Extract the [x, y] coordinate from the center of the cell holding the provided text.  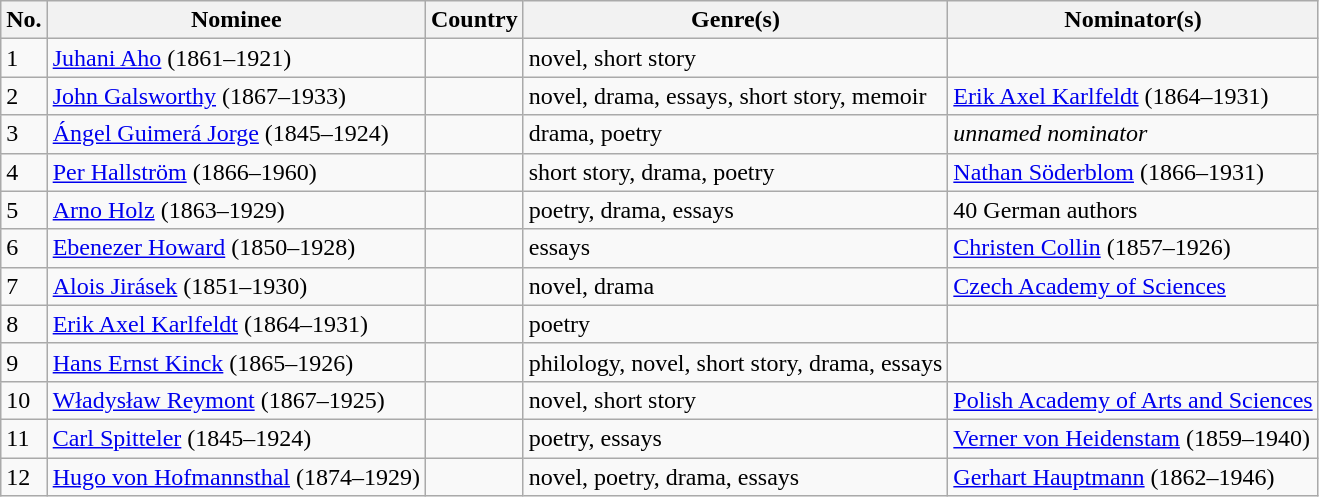
1 [24, 58]
9 [24, 362]
unnamed nominator [1133, 134]
novel, drama [736, 286]
Ebenezer Howard (1850–1928) [236, 248]
3 [24, 134]
Ángel Guimerá Jorge (1845–1924) [236, 134]
novel, poetry, drama, essays [736, 477]
Czech Academy of Sciences [1133, 286]
12 [24, 477]
Hans Ernst Kinck (1865–1926) [236, 362]
40 German authors [1133, 210]
Gerhart Hauptmann (1862–1946) [1133, 477]
Polish Academy of Arts and Sciences [1133, 400]
drama, poetry [736, 134]
Country [475, 20]
Per Hallström (1866–1960) [236, 172]
short story, drama, poetry [736, 172]
Carl Spitteler (1845–1924) [236, 438]
Juhani Aho (1861–1921) [236, 58]
2 [24, 96]
Genre(s) [736, 20]
John Galsworthy (1867–1933) [236, 96]
6 [24, 248]
Arno Holz (1863–1929) [236, 210]
Alois Jirásek (1851–1930) [236, 286]
poetry, essays [736, 438]
Władysław Reymont (1867–1925) [236, 400]
8 [24, 324]
5 [24, 210]
10 [24, 400]
11 [24, 438]
4 [24, 172]
Nominator(s) [1133, 20]
7 [24, 286]
Christen Collin (1857–1926) [1133, 248]
Nominee [236, 20]
Verner von Heidenstam (1859–1940) [1133, 438]
poetry, drama, essays [736, 210]
No. [24, 20]
novel, drama, essays, short story, memoir [736, 96]
philology, novel, short story, drama, essays [736, 362]
Nathan Söderblom (1866–1931) [1133, 172]
essays [736, 248]
Hugo von Hofmannsthal (1874–1929) [236, 477]
poetry [736, 324]
